Pinpoint the cell where the given text exists, returning its (X, Y) midpoint coordinate. 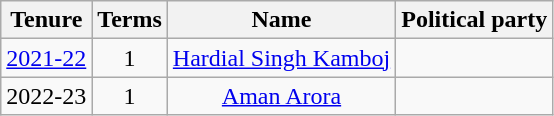
Tenure (46, 20)
Name (281, 20)
Terms (130, 20)
2021-22 (46, 58)
2022-23 (46, 96)
Hardial Singh Kamboj (281, 58)
Political party (474, 20)
Aman Arora (281, 96)
